Provide the (x, y) coordinate of the cell's center where the given text is located.  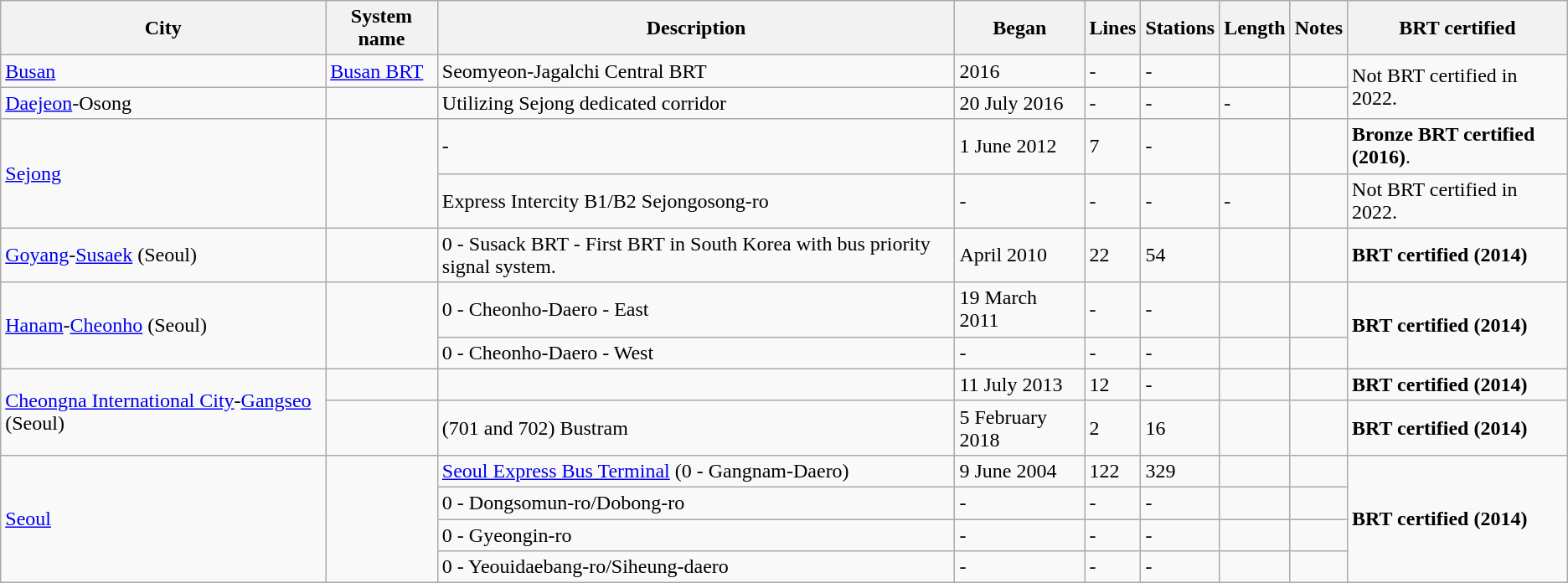
0 - Dongsomun-ro/Dobong-ro (696, 503)
Seoul (163, 519)
9 June 2004 (1020, 471)
19 March 2011 (1020, 310)
Hanam-Cheonho (Seoul) (163, 325)
System name (382, 28)
22 (1112, 255)
0 - Susack BRT - First BRT in South Korea with bus priority signal system. (696, 255)
16 (1180, 427)
7 (1112, 146)
BRT certified (1457, 28)
0 - Gyeongin-ro (696, 535)
2 (1112, 427)
1 June 2012 (1020, 146)
122 (1112, 471)
Length (1255, 28)
Began (1020, 28)
Busan (163, 71)
Seomyeon-Jagalchi Central BRT (696, 71)
5 February 2018 (1020, 427)
Lines (1112, 28)
Bronze BRT certified (2016). (1457, 146)
329 (1180, 471)
Express Intercity B1/B2 Sejongosong-ro (696, 201)
Seoul Express Bus Terminal (0 - Gangnam-Daero) (696, 471)
11 July 2013 (1020, 384)
Utilizing Sejong dedicated corridor (696, 103)
2016 (1020, 71)
0 - Cheonho-Daero - West (696, 353)
Cheongna International City-Gangseo (Seoul) (163, 412)
20 July 2016 (1020, 103)
0 - Cheonho-Daero - East (696, 310)
Busan BRT (382, 71)
Stations (1180, 28)
Notes (1318, 28)
Description (696, 28)
(701 and 702) Bustram (696, 427)
April 2010 (1020, 255)
Daejeon-Osong (163, 103)
Sejong (163, 173)
0 - Yeouidaebang-ro/Siheung-daero (696, 567)
54 (1180, 255)
Goyang-Susaek (Seoul) (163, 255)
12 (1112, 384)
City (163, 28)
